Return the [x, y] coordinate for the center point of the cell that contains the specified text.  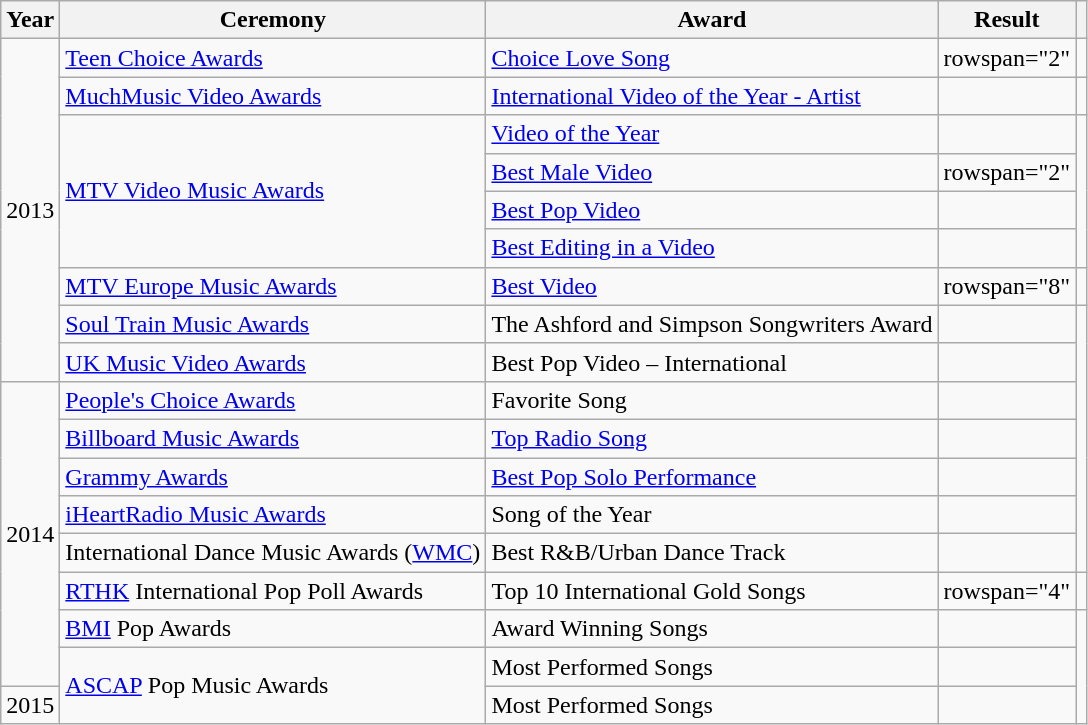
Best Pop Solo Performance [712, 477]
Top 10 International Gold Songs [712, 591]
International Video of the Year - Artist [712, 96]
The Ashford and Simpson Songwriters Award [712, 324]
Teen Choice Awards [273, 58]
MTV Video Music Awards [273, 191]
Best Male Video [712, 172]
rowspan="4" [1007, 591]
MTV Europe Music Awards [273, 286]
UK Music Video Awards [273, 362]
Best Pop Video [712, 210]
Soul Train Music Awards [273, 324]
Song of the Year [712, 515]
International Dance Music Awards (WMC) [273, 553]
Ceremony [273, 20]
People's Choice Awards [273, 400]
2015 [30, 705]
Award Winning Songs [712, 629]
iHeartRadio Music Awards [273, 515]
MuchMusic Video Awards [273, 96]
Best R&B/Urban Dance Track [712, 553]
Best Pop Video – International [712, 362]
Result [1007, 20]
Best Video [712, 286]
Video of the Year [712, 134]
Favorite Song [712, 400]
Grammy Awards [273, 477]
Top Radio Song [712, 438]
rowspan="8" [1007, 286]
Year [30, 20]
BMI Pop Awards [273, 629]
RTHK International Pop Poll Awards [273, 591]
Billboard Music Awards [273, 438]
2014 [30, 533]
2013 [30, 210]
Award [712, 20]
Best Editing in a Video [712, 248]
Choice Love Song [712, 58]
ASCAP Pop Music Awards [273, 686]
